Provide the (x, y) coordinate of the cell's center where the given text is located.  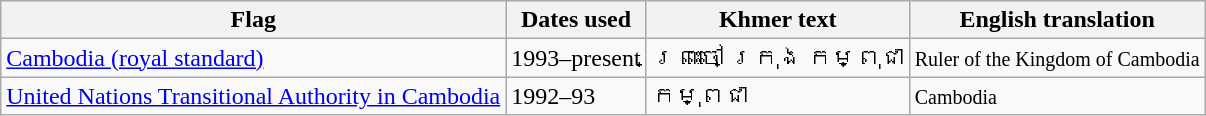
Khmer text (778, 20)
United Nations Transitional Authority in Cambodia (254, 96)
កមុ្ពជា (778, 96)
Cambodia (1057, 96)
Ruler of the Kingdom of Cambodia (1057, 58)
Flag (254, 20)
1992–93 (576, 96)
ព្រះចៅ ក្រុង កម្ពុជា (778, 58)
Dates used (576, 20)
1993–present (576, 58)
Cambodia (royal standard) (254, 58)
English translation (1057, 20)
